Determine the [x, y] coordinate at the center of the cell enclosing the given text.  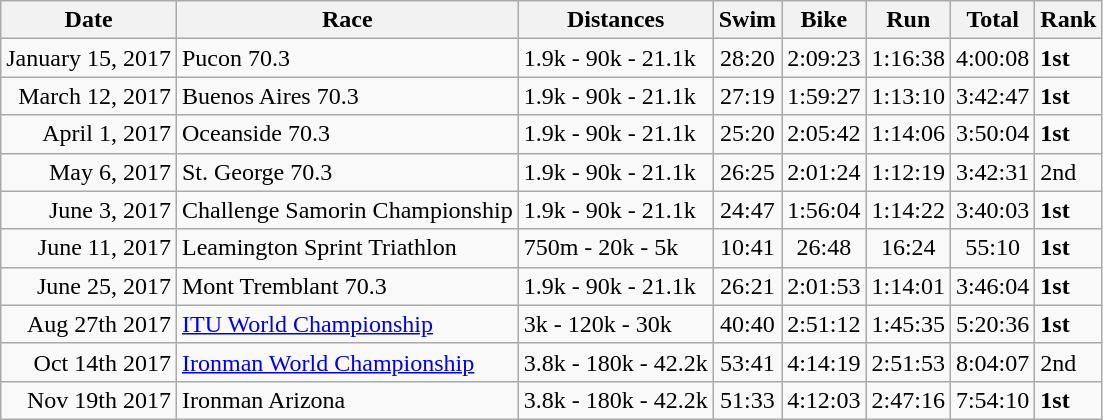
Ironman Arizona [347, 400]
3k - 120k - 30k [616, 324]
Run [908, 20]
2:51:12 [824, 324]
1:12:19 [908, 172]
Distances [616, 20]
June 11, 2017 [89, 248]
Aug 27th 2017 [89, 324]
1:13:10 [908, 96]
Bike [824, 20]
Mont Tremblant 70.3 [347, 286]
5:20:36 [992, 324]
Rank [1068, 20]
1:59:27 [824, 96]
1:14:22 [908, 210]
2:47:16 [908, 400]
3:50:04 [992, 134]
2:09:23 [824, 58]
55:10 [992, 248]
Oceanside 70.3 [347, 134]
51:33 [747, 400]
Challenge Samorin Championship [347, 210]
16:24 [908, 248]
26:21 [747, 286]
1:56:04 [824, 210]
4:00:08 [992, 58]
Swim [747, 20]
May 6, 2017 [89, 172]
26:48 [824, 248]
Leamington Sprint Triathlon [347, 248]
26:25 [747, 172]
3:46:04 [992, 286]
Ironman World Championship [347, 362]
1:45:35 [908, 324]
28:20 [747, 58]
27:19 [747, 96]
2:01:24 [824, 172]
Total [992, 20]
Oct 14th 2017 [89, 362]
St. George 70.3 [347, 172]
1:14:01 [908, 286]
March 12, 2017 [89, 96]
4:14:19 [824, 362]
24:47 [747, 210]
1:16:38 [908, 58]
3:40:03 [992, 210]
June 25, 2017 [89, 286]
1:14:06 [908, 134]
750m - 20k - 5k [616, 248]
2:51:53 [908, 362]
April 1, 2017 [89, 134]
2:01:53 [824, 286]
Pucon 70.3 [347, 58]
2:05:42 [824, 134]
8:04:07 [992, 362]
June 3, 2017 [89, 210]
7:54:10 [992, 400]
Date [89, 20]
Race [347, 20]
Buenos Aires 70.3 [347, 96]
25:20 [747, 134]
January 15, 2017 [89, 58]
Nov 19th 2017 [89, 400]
53:41 [747, 362]
3:42:31 [992, 172]
40:40 [747, 324]
3:42:47 [992, 96]
ITU World Championship [347, 324]
10:41 [747, 248]
4:12:03 [824, 400]
